From the cell containing the given text, extract its center point as (x, y) coordinate. 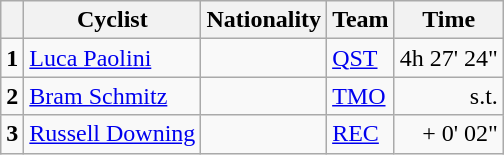
Cyclist (112, 20)
QST (361, 58)
REC (361, 134)
Luca Paolini (112, 58)
+ 0' 02" (448, 134)
Time (448, 20)
4h 27' 24" (448, 58)
Bram Schmitz (112, 96)
TMO (361, 96)
Nationality (264, 20)
Russell Downing (112, 134)
Team (361, 20)
3 (12, 134)
s.t. (448, 96)
2 (12, 96)
1 (12, 58)
